From the cell containing the given text, extract its center point as [X, Y] coordinate. 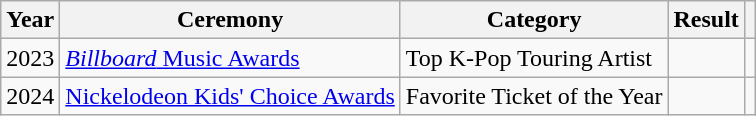
2023 [30, 58]
Year [30, 20]
Nickelodeon Kids' Choice Awards [230, 96]
Favorite Ticket of the Year [534, 96]
Top K-Pop Touring Artist [534, 58]
2024 [30, 96]
Ceremony [230, 20]
Result [706, 20]
Billboard Music Awards [230, 58]
Category [534, 20]
